Detect which cell encompasses the target text, then output its (X, Y) center coordinate. 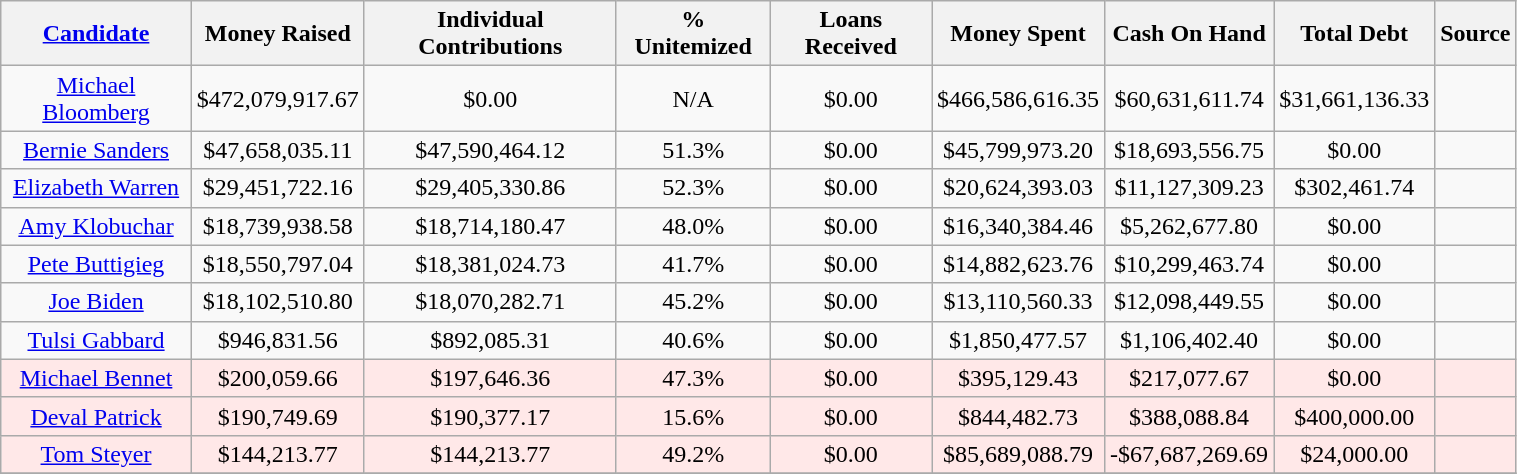
52.3% (693, 188)
Tulsi Gabbard (96, 340)
45.2% (693, 302)
$47,590,464.12 (490, 150)
$11,127,309.23 (1190, 188)
$1,106,402.40 (1190, 340)
Cash On Hand (1190, 34)
$18,550,797.04 (278, 264)
Loans Received (850, 34)
$18,070,282.71 (490, 302)
Total Debt (1354, 34)
$14,882,623.76 (1018, 264)
15.6% (693, 416)
$18,693,556.75 (1190, 150)
% Unitemized (693, 34)
Michael Bennet (96, 378)
40.6% (693, 340)
$395,129.43 (1018, 378)
$12,098,449.55 (1190, 302)
$18,714,180.47 (490, 226)
Joe Biden (96, 302)
Michael Bloomberg (96, 98)
$60,631,611.74 (1190, 98)
$5,262,677.80 (1190, 226)
48.0% (693, 226)
$388,088.84 (1190, 416)
$10,299,463.74 (1190, 264)
Source (1476, 34)
N/A (693, 98)
$400,000.00 (1354, 416)
$16,340,384.46 (1018, 226)
Bernie Sanders (96, 150)
-$67,687,269.69 (1190, 454)
$946,831.56 (278, 340)
Candidate (96, 34)
Tom Steyer (96, 454)
$29,405,330.86 (490, 188)
$190,377.17 (490, 416)
41.7% (693, 264)
$18,381,024.73 (490, 264)
$217,077.67 (1190, 378)
$1,850,477.57 (1018, 340)
$45,799,973.20 (1018, 150)
$302,461.74 (1354, 188)
$197,646.36 (490, 378)
$24,000.00 (1354, 454)
$85,689,088.79 (1018, 454)
$29,451,722.16 (278, 188)
Pete Buttigieg (96, 264)
Amy Klobuchar (96, 226)
$892,085.31 (490, 340)
Elizabeth Warren (96, 188)
49.2% (693, 454)
Money Spent (1018, 34)
$31,661,136.33 (1354, 98)
Deval Patrick (96, 416)
$13,110,560.33 (1018, 302)
47.3% (693, 378)
$190,749.69 (278, 416)
$200,059.66 (278, 378)
$472,079,917.67 (278, 98)
Individual Contributions (490, 34)
$466,586,616.35 (1018, 98)
$844,482.73 (1018, 416)
$20,624,393.03 (1018, 188)
$47,658,035.11 (278, 150)
51.3% (693, 150)
$18,739,938.58 (278, 226)
$18,102,510.80 (278, 302)
Money Raised (278, 34)
